Output the [X, Y] coordinate of the center of the cell containing the given text.  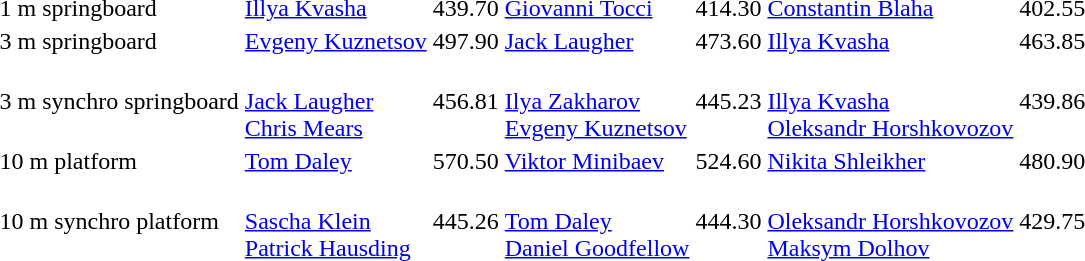
Evgeny Kuznetsov [336, 41]
Viktor Minibaev [597, 161]
Ilya ZakharovEvgeny Kuznetsov [597, 101]
Jack LaugherChris Mears [336, 101]
497.90 [466, 41]
Tom Daley [336, 161]
473.60 [728, 41]
524.60 [728, 161]
445.23 [728, 101]
456.81 [466, 101]
Illya KvashaOleksandr Horshkovozov [890, 101]
Illya Kvasha [890, 41]
Jack Laugher [597, 41]
570.50 [466, 161]
Nikita Shleikher [890, 161]
